Output the [X, Y] coordinate of the center of the cell containing the given text.  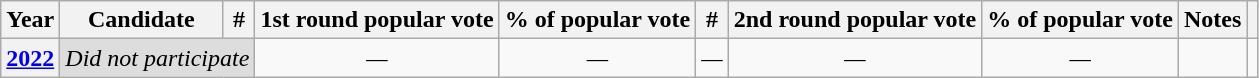
2022 [30, 58]
Notes [1212, 20]
Year [30, 20]
2nd round popular vote [855, 20]
Did not participate [158, 58]
Candidate [142, 20]
1st round popular vote [377, 20]
